Provide the (X, Y) coordinate of the cell's center where the given text is located.  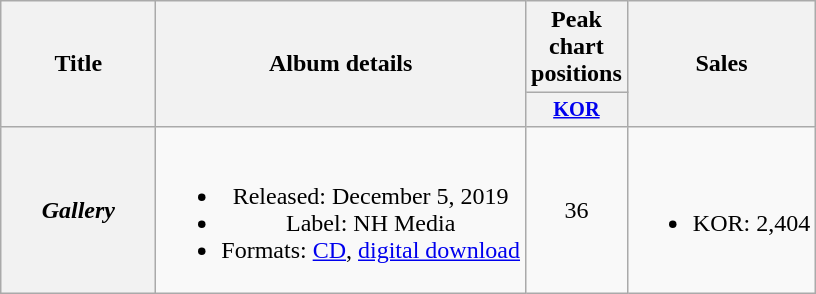
Gallery (78, 210)
KOR: 2,404 (721, 210)
Released: December 5, 2019Label: NH MediaFormats: CD, digital download (341, 210)
KOR (577, 110)
Peak chart positions (577, 47)
Sales (721, 64)
36 (577, 210)
Album details (341, 64)
Title (78, 64)
